Identify which cell holds the provided text, then report its [x, y] central coordinate. 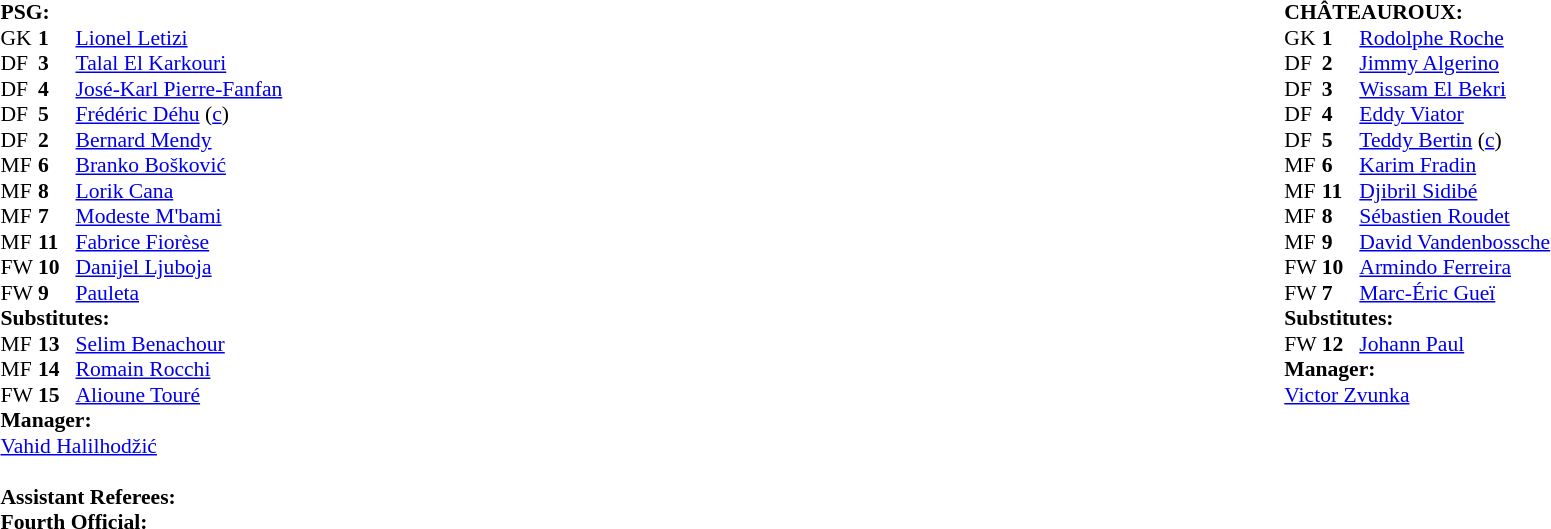
Pauleta [180, 293]
Jimmy Algerino [1454, 63]
12 [1341, 344]
CHÂTEAUROUX: [1417, 13]
José-Karl Pierre-Fanfan [180, 89]
Rodolphe Roche [1454, 38]
PSG: [141, 13]
Wissam El Bekri [1454, 89]
Johann Paul [1454, 344]
Sébastien Roudet [1454, 217]
Fabrice Fiorèse [180, 242]
Lorik Cana [180, 191]
Karim Fradin [1454, 165]
13 [57, 344]
Talal El Karkouri [180, 63]
Bernard Mendy [180, 140]
Branko Bošković [180, 165]
Lionel Letizi [180, 38]
Marc-Éric Gueï [1454, 293]
Victor Zvunka [1417, 395]
Teddy Bertin (c) [1454, 140]
Selim Benachour [180, 344]
Alioune Touré [180, 395]
Romain Rocchi [180, 369]
Eddy Viator [1454, 115]
14 [57, 369]
David Vandenbossche [1454, 242]
Frédéric Déhu (c) [180, 115]
Djibril Sidibé [1454, 191]
Danijel Ljuboja [180, 267]
Armindo Ferreira [1454, 267]
15 [57, 395]
Modeste M'bami [180, 217]
